Output the [x, y] coordinate of the center of the cell containing the given text.  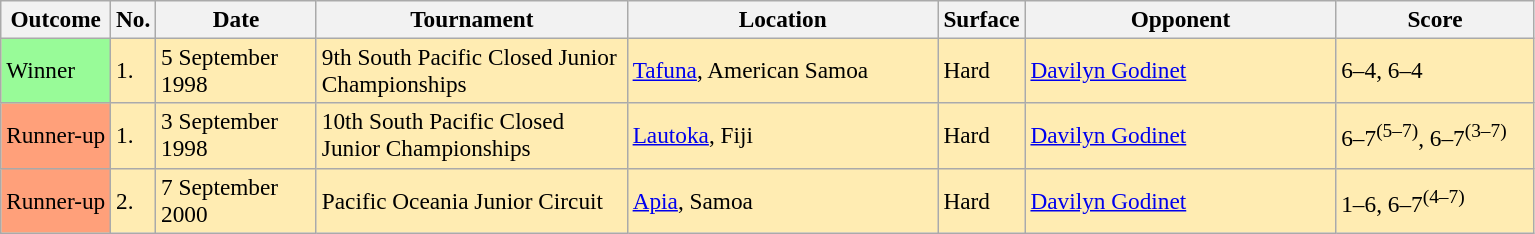
Lautoka, Fiji [782, 136]
Surface [982, 19]
Opponent [1180, 19]
Score [1435, 19]
Tournament [472, 19]
6–7(5–7), 6–7(3–7) [1435, 136]
6–4, 6–4 [1435, 70]
Tafuna, American Samoa [782, 70]
Date [236, 19]
Winner [56, 70]
Outcome [56, 19]
Apia, Samoa [782, 200]
1–6, 6–7(4–7) [1435, 200]
3 September 1998 [236, 136]
Pacific Oceania Junior Circuit [472, 200]
7 September 2000 [236, 200]
2. [134, 200]
10th South Pacific Closed Junior Championships [472, 136]
9th South Pacific Closed Junior Championships [472, 70]
No. [134, 19]
5 September 1998 [236, 70]
Location [782, 19]
